Identify which cell holds the provided text, then report its (X, Y) central coordinate. 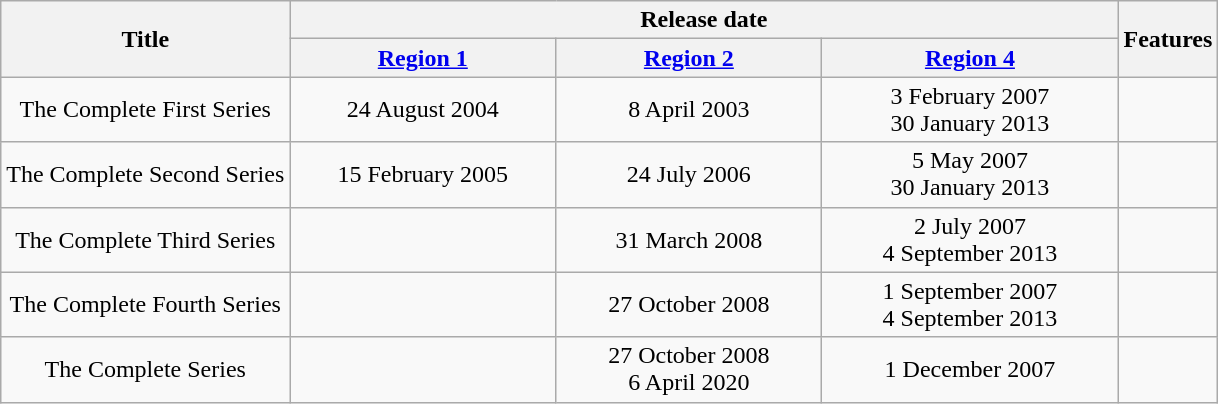
Region 4 (970, 58)
The Complete First Series (146, 110)
27 October 20086 April 2020 (689, 370)
Release date (704, 20)
1 December 2007 (970, 370)
5 May 200730 January 2013 (970, 174)
The Complete Series (146, 370)
24 August 2004 (423, 110)
15 February 2005 (423, 174)
8 April 2003 (689, 110)
2 July 20074 September 2013 (970, 240)
The Complete Fourth Series (146, 304)
24 July 2006 (689, 174)
27 October 2008 (689, 304)
1 September 20074 September 2013 (970, 304)
3 February 200730 January 2013 (970, 110)
Title (146, 39)
The Complete Second Series (146, 174)
Features (1168, 39)
Region 2 (689, 58)
The Complete Third Series (146, 240)
Region 1 (423, 58)
31 March 2008 (689, 240)
